Provide the (x, y) coordinate of the cell's center where the given text is located.  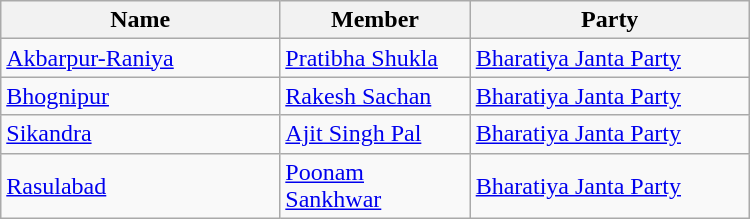
Ajit Singh Pal (375, 134)
Pratibha Shukla (375, 58)
Poonam Sankhwar (375, 186)
Bhognipur (140, 96)
Member (375, 20)
Rakesh Sachan (375, 96)
Name (140, 20)
Rasulabad (140, 186)
Sikandra (140, 134)
Akbarpur-Raniya (140, 58)
Party (610, 20)
